Provide the [x, y] coordinate of the cell's center where the given text is located.  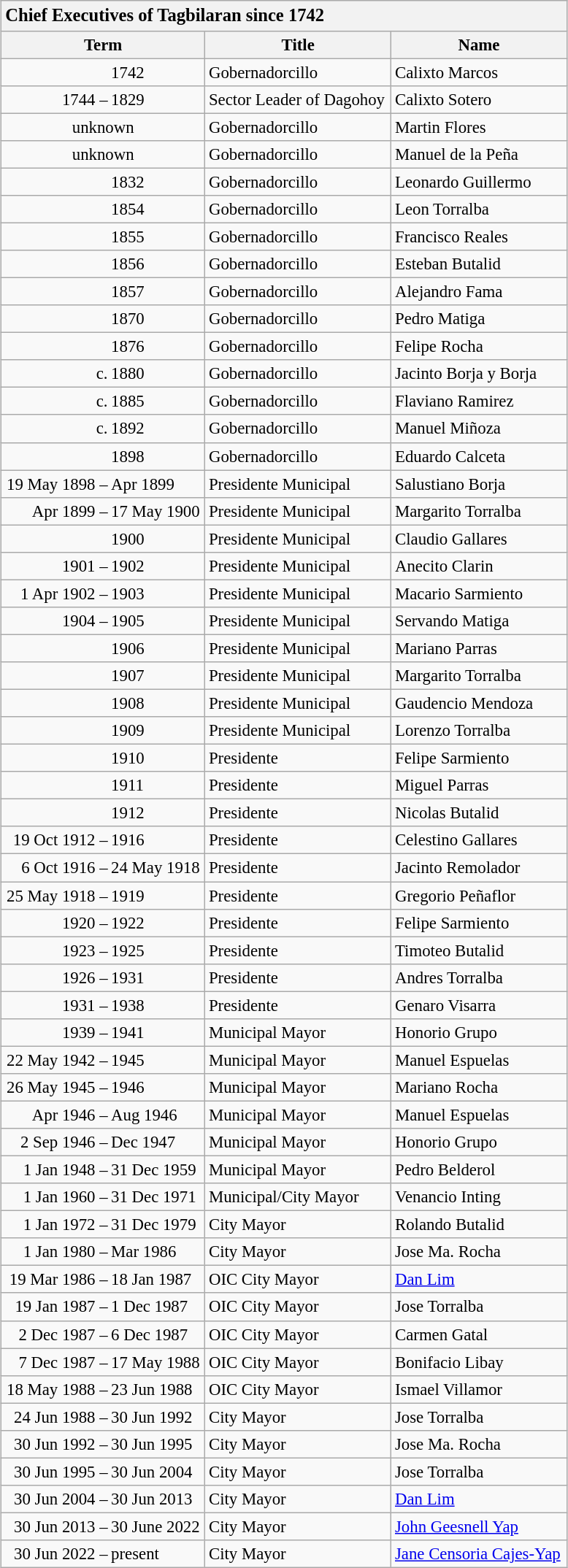
Mariano Parras [479, 648]
Martin Flores [479, 127]
19 May 1898 – [56, 484]
Anecito Clarin [479, 566]
1 Apr 1902 – [56, 593]
Carmen Gatal [479, 1334]
Lorenzo Torralba [479, 731]
1901 – [56, 566]
Bonifacio Libay [479, 1362]
30 Jun 2004 [158, 1472]
30 Jun 2004 – [56, 1499]
Genaro Visarra [479, 1005]
Jacinto Borja y Borja [479, 374]
1926 – [56, 977]
1 Jan 1980 – [56, 1251]
1 Jan 1948 – [56, 1169]
1931 [158, 977]
31 Dec 1979 [158, 1225]
Celestino Gallares [479, 840]
Ismael Villamor [479, 1389]
30 Jun 2013 – [56, 1526]
2 Sep 1946 – [56, 1142]
1892 [158, 428]
Eduardo Calceta [479, 456]
31 Dec 1959 [158, 1169]
Servando Matiga [479, 621]
Leon Torralba [479, 210]
Gregorio Peñaflor [479, 896]
Mar 1986 [158, 1251]
1832 [158, 182]
1908 [158, 703]
Claudio Gallares [479, 539]
1931 – [56, 1005]
Jane Censoria Cajes-Yap [479, 1554]
Venancio Inting [479, 1197]
30 June 2022 [158, 1526]
1907 [158, 676]
Pedro Belderol [479, 1169]
22 May 1942 – [56, 1060]
Pedro Matiga [479, 319]
Apr 1946 – [56, 1115]
1916 [158, 840]
25 May 1918 – [56, 896]
19 Jan 1987 – [56, 1307]
1 Dec 1987 [158, 1307]
Dec 1947 [158, 1142]
18 May 1988 – [56, 1389]
30 Jun 2013 [158, 1499]
Jacinto Remolador [479, 868]
Felipe Rocha [479, 347]
7 Dec 1987 – [56, 1362]
24 May 1918 [158, 868]
30 Jun 1995 [158, 1444]
present [158, 1553]
Leonardo Guillermo [479, 182]
Andres Torralba [479, 977]
1925 [158, 950]
Miguel Parras [479, 785]
18 Jan 1987 [158, 1280]
Nicolas Butalid [479, 813]
Flaviano Ramirez [479, 401]
Apr 1899 – [56, 511]
1880 [158, 374]
30 Jun 1992 [158, 1417]
23 Jun 1988 [158, 1389]
1742 [158, 72]
1909 [158, 731]
Term [104, 45]
1906 [158, 648]
19 Oct 1912 – [56, 840]
1904 – [56, 621]
1910 [158, 758]
John Geesnell Yap [479, 1526]
17 May 1900 [158, 511]
1898 [158, 456]
1939 – [56, 1032]
19 Mar 1986 – [56, 1280]
31 Dec 1971 [158, 1197]
1903 [158, 593]
26 May 1945 – [56, 1088]
1938 [158, 1005]
Title [298, 45]
6 Dec 1987 [158, 1334]
1912 [158, 813]
1744 – [56, 99]
Calixto Marcos [479, 72]
1870 [158, 319]
Macario Sarmiento [479, 593]
Name [479, 45]
Timoteo Butalid [479, 950]
30 Jun 1995 – [56, 1472]
1857 [158, 291]
1920 – [56, 923]
1 Jan 1972 – [56, 1225]
1856 [158, 264]
30 Jun 2022 – [56, 1553]
30 Jun 1992 – [56, 1444]
1 Jan 1960 – [56, 1197]
1905 [158, 621]
Alejandro Fama [479, 291]
1919 [158, 896]
1900 [158, 539]
24 Jun 1988 – [56, 1417]
1923 – [56, 950]
1855 [158, 237]
1941 [158, 1032]
17 May 1988 [158, 1362]
Salustiano Borja [479, 484]
Francisco Reales [479, 237]
1854 [158, 210]
1902 [158, 566]
Chief Executives of Tagbilaran since 1742 [285, 16]
1945 [158, 1060]
1946 [158, 1088]
Sector Leader of Dagohoy [298, 99]
1885 [158, 401]
1922 [158, 923]
Mariano Rocha [479, 1088]
1829 [158, 99]
Rolando Butalid [479, 1225]
6 Oct 1916 – [56, 868]
1876 [158, 347]
Esteban Butalid [479, 264]
Aug 1946 [158, 1115]
Calixto Sotero [479, 99]
Gaudencio Mendoza [479, 703]
Apr 1899 [158, 484]
Municipal/City Mayor [298, 1197]
2 Dec 1987 – [56, 1334]
Manuel Miñoza [479, 428]
Manuel de la Peña [479, 154]
1911 [158, 785]
